From the cell containing the given text, extract its center point as (X, Y) coordinate. 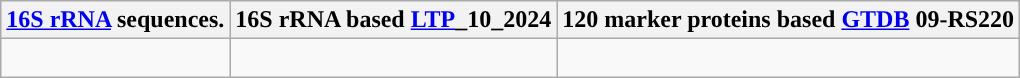
16S rRNA based LTP_10_2024 (394, 20)
16S rRNA sequences. (116, 20)
120 marker proteins based GTDB 09-RS220 (788, 20)
